Search for the cell housing the specified text and yield its [X, Y] center coordinate. 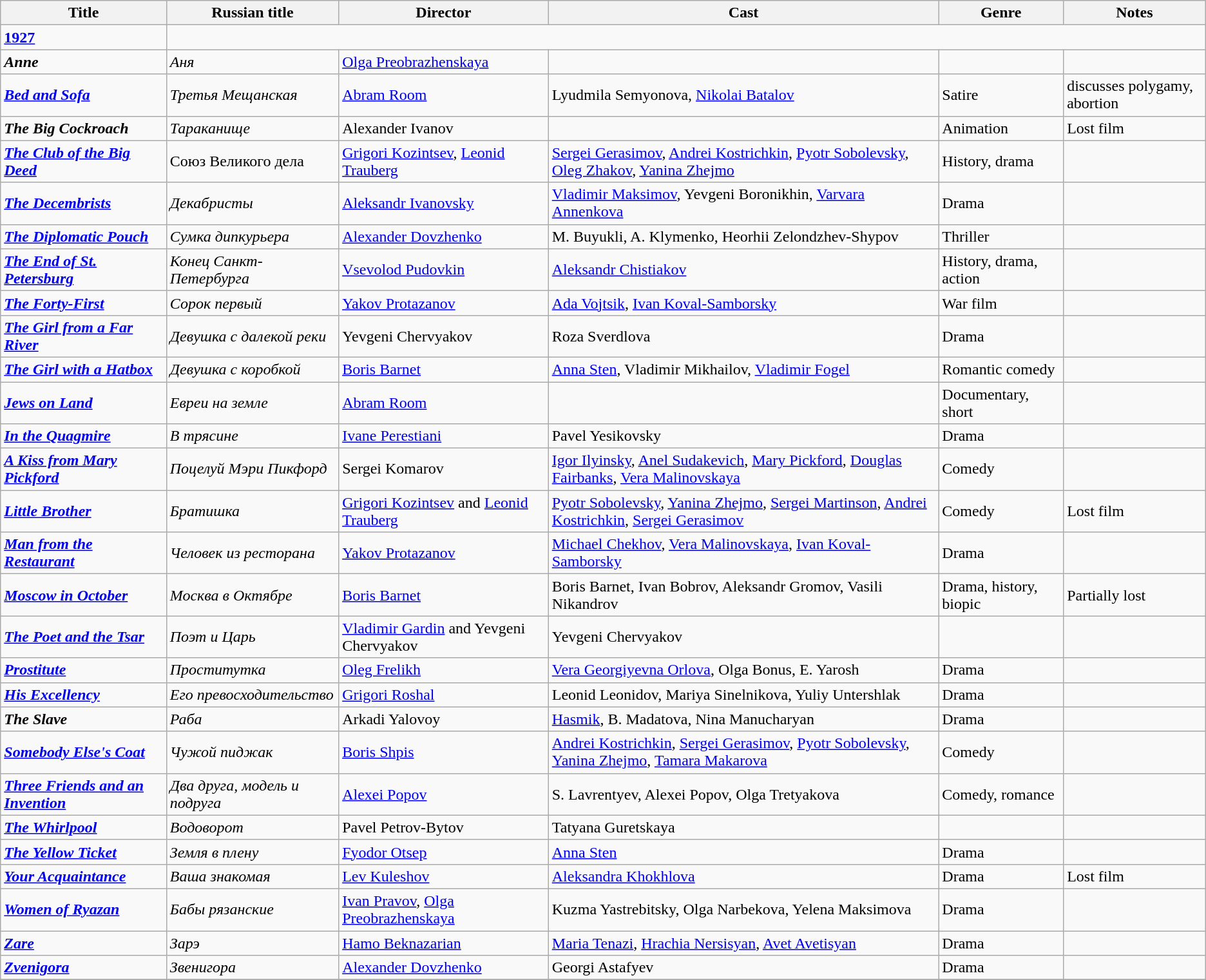
Третья Мещанская [253, 95]
Aleksandr Ivanovsky [444, 204]
Земля в плену [253, 852]
Igor Ilyinsky, Anel Sudakevich, Mary Pickford, Douglas Fairbanks, Vera Malinovskaya [743, 469]
Hasmik, B. Madatova, Nina Manucharyan [743, 719]
The Slave [84, 719]
Animation [1001, 128]
Fyodor Otsep [444, 852]
The Yellow Ticket [84, 852]
Vera Georgiyevna Orlova, Olga Bonus, E. Yarosh [743, 670]
Сумка дипкурьера [253, 236]
History, drama, action [1001, 269]
Vladimir Maksimov, Yevgeni Boronikhin, Varvara Annenkova [743, 204]
Bed and Sofa [84, 95]
Thriller [1001, 236]
Зарэ [253, 943]
Zare [84, 943]
Сорок первый [253, 303]
Девушка с коробкой [253, 369]
Somebody Else's Coat [84, 753]
Olga Preobrazhenskaya [444, 62]
Cast [743, 13]
Leonid Leonidov, Mariya Sinelnikova, Yuliy Untershlak [743, 695]
Michael Chekhov, Vera Malinovskaya, Ivan Koval-Samborsky [743, 553]
In the Quagmire [84, 436]
Vsevolod Pudovkin [444, 269]
A Kiss from Mary Pickford [84, 469]
Sergei Gerasimov, Andrei Kostrichkin, Pyotr Sobolevsky, Oleg Zhakov, Yanina Zhejmo [743, 161]
Pyotr Sobolevsky, Yanina Zhejmo, Sergei Martinson, Andrei Kostrichkin, Sergei Gerasimov [743, 512]
Maria Tenazi, Hrachia Nersisyan, Avet Avetisyan [743, 943]
The Decembrists [84, 204]
Его превосходительство [253, 695]
Anna Sten, Vladimir Mikhailov, Vladimir Fogel [743, 369]
The Girl from a Far River [84, 336]
Декабристы [253, 204]
Boris Barnet, Ivan Bobrov, Aleksandr Gromov, Vasili Nikandrov [743, 595]
Georgi Astafyev [743, 968]
В трясине [253, 436]
Поэт и Царь [253, 637]
Раба [253, 719]
Zvenigora [84, 968]
Your Acquaintance [84, 876]
Ada Vojtsik, Ivan Koval-Samborsky [743, 303]
Союз Великого дела [253, 161]
Братишка [253, 512]
The End of St. Petersburg [84, 269]
His Excellency [84, 695]
Pavel Petrov-Bytov [444, 827]
Аня [253, 62]
Pavel Yesikovsky [743, 436]
Roza Sverdlova [743, 336]
Oleg Frelikh [444, 670]
Aleksandr Chistiakov [743, 269]
Drama, history, biopic [1001, 595]
Anne [84, 62]
History, drama [1001, 161]
Проститутка [253, 670]
Jews on Land [84, 402]
Kuzma Yastrebitsky, Olga Narbekova, Yelena Maksimova [743, 910]
The Girl with a Hatbox [84, 369]
Documentary, short [1001, 402]
discusses polygamy, abortion [1135, 95]
Anna Sten [743, 852]
Москва в Октябре [253, 595]
The Club of the Big Deed [84, 161]
Russian title [253, 13]
1927 [84, 37]
Звeнигopа [253, 968]
Man from the Restaurant [84, 553]
Women of Ryazan [84, 910]
Vladimir Gardin and Yevgeni Chervyakov [444, 637]
Andrei Kostrichkin, Sergei Gerasimov, Pyotr Sobolevsky, Yanina Zhejmo, Tamara Makarova [743, 753]
Tatyana Guretskaya [743, 827]
Девушка с далекой реки [253, 336]
Ivane Perestiani [444, 436]
Arkadi Yalovoy [444, 719]
Genre [1001, 13]
Little Brother [84, 512]
Hamo Beknazarian [444, 943]
Lev Kuleshov [444, 876]
The Forty-First [84, 303]
Grigori Roshal [444, 695]
Romantic comedy [1001, 369]
Человек из ресторана [253, 553]
Alexei Popov [444, 794]
Aleksandra Khokhlova [743, 876]
The Poet and the Tsar [84, 637]
Moscow in October [84, 595]
Ваша знакомая [253, 876]
Grigori Kozintsev, Leonid Trauberg [444, 161]
The Diplomatic Pouch [84, 236]
War film [1001, 303]
Director [444, 13]
Sergei Komarov [444, 469]
Satire [1001, 95]
Partially lost [1135, 595]
Два друга, модель и подруга [253, 794]
Конец Санкт-Петербурга [253, 269]
The Whirlpool [84, 827]
Three Friends and an Invention [84, 794]
Boris Shpis [444, 753]
Comedy, romance [1001, 794]
Grigori Kozintsev and Leonid Trauberg [444, 512]
Ivan Pravov, Olga Preobrazhenskaya [444, 910]
Title [84, 13]
Notes [1135, 13]
Водоворот [253, 827]
The Big Cockroach [84, 128]
Prostitute [84, 670]
Бабы рязанские [253, 910]
M. Buyukli, A. Klymenko, Heorhii Zelondzhev-Shypov [743, 236]
Lyudmila Semyonova, Nikolai Batalov [743, 95]
Поцелуй Мэри Пикфорд [253, 469]
Alexander Ivanov [444, 128]
Тараканище [253, 128]
S. Lavrentyev, Alexei Popov, Olga Tretyakova [743, 794]
Евреи на земле [253, 402]
Чужой пиджак [253, 753]
